Return the [x, y] coordinate for the center point of the cell that contains the specified text.  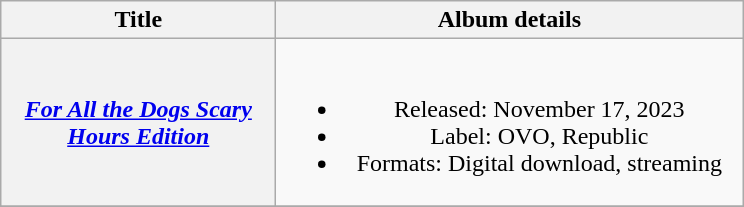
Title [138, 20]
Released: November 17, 2023Label: OVO, RepublicFormats: Digital download, streaming [510, 122]
Album details [510, 20]
For All the Dogs Scary Hours Edition [138, 122]
